Output the (x, y) coordinate of the center of the cell containing the given text.  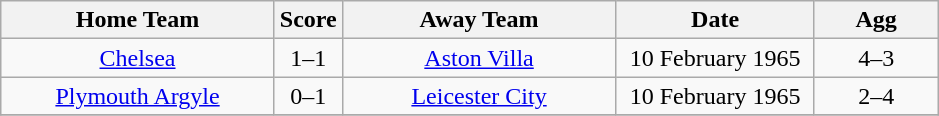
Chelsea (138, 58)
Away Team (479, 20)
4–3 (876, 58)
Leicester City (479, 96)
Agg (876, 20)
0–1 (308, 96)
Plymouth Argyle (138, 96)
Home Team (138, 20)
Score (308, 20)
1–1 (308, 58)
Date (716, 20)
2–4 (876, 96)
Aston Villa (479, 58)
